Detect which cell encompasses the target text, then output its (x, y) center coordinate. 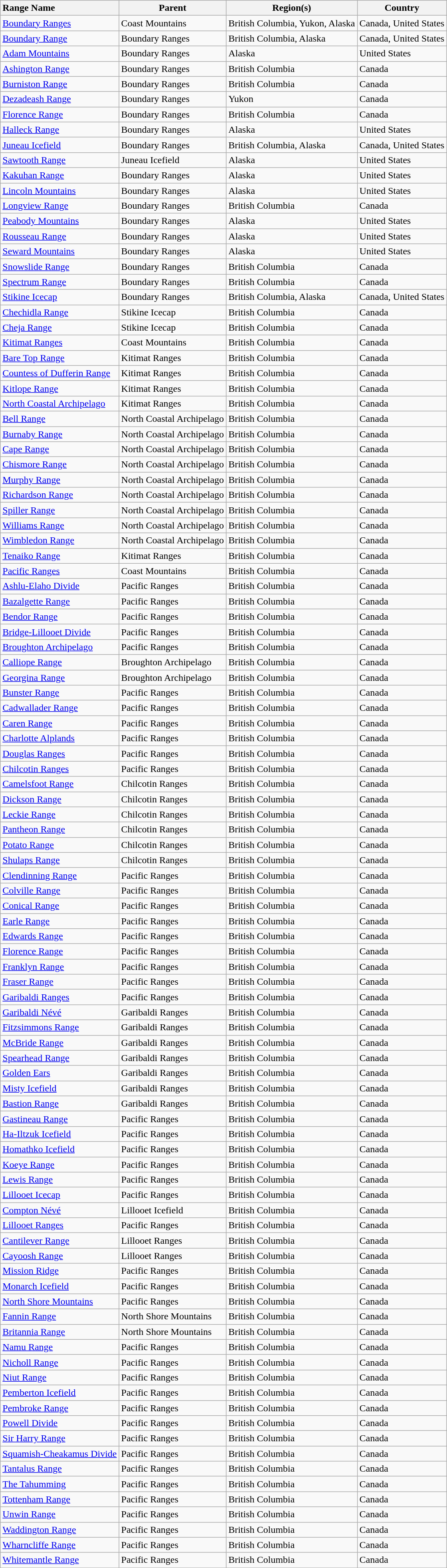
Murphy Range (60, 480)
Adam Mountains (60, 54)
Whitemantle Range (60, 1560)
Fitzsimmons Range (60, 1027)
Calliope Range (60, 662)
Fannin Range (60, 1317)
Unwin Range (60, 1514)
Misty Icefield (60, 1088)
Williams Range (60, 525)
Compton Névé (60, 1210)
Peabody Mountains (60, 221)
Bare Top Range (60, 358)
Range Name (60, 8)
Bunster Range (60, 693)
Countess of Dufferin Range (60, 373)
Kitlope Range (60, 388)
Squamish-Cheakamus Divide (60, 1454)
Tottenham Range (60, 1499)
Charlotte Alplands (60, 738)
Halleck Range (60, 130)
Ashlu-Elaho Divide (60, 586)
Spiller Range (60, 510)
Country (402, 8)
Kakuhan Range (60, 175)
Gastineau Range (60, 1119)
The Tahumming (60, 1484)
Douglas Ranges (60, 754)
Rousseau Range (60, 236)
Cape Range (60, 449)
Bell Range (60, 419)
Golden Ears (60, 1073)
Pemberton Icefield (60, 1392)
Chismore Range (60, 465)
Tantalus Range (60, 1469)
Monarch Icefield (60, 1286)
Nicholl Range (60, 1362)
Boundary Range (60, 38)
Lillooet Icefield (173, 1210)
Dickson Range (60, 799)
Conical Range (60, 906)
British Columbia, Yukon, Alaska (292, 23)
Bendor Range (60, 616)
Namu Range (60, 1347)
Chechidla Range (60, 312)
Parent (173, 8)
Region(s) (292, 8)
Sir Harry Range (60, 1438)
Clendinning Range (60, 875)
Pembroke Range (60, 1408)
Colville Range (60, 890)
Mission Ridge (60, 1271)
Cayoosh Range (60, 1256)
Edwards Range (60, 936)
Koeye Range (60, 1165)
Lewis Range (60, 1180)
Burniston Range (60, 84)
Potato Range (60, 845)
Shulaps Range (60, 860)
Garibaldi Névé (60, 1012)
Cheja Range (60, 327)
Lincoln Mountains (60, 191)
Snowslide Range (60, 267)
Leckie Range (60, 814)
Georgina Range (60, 678)
Spectrum Range (60, 282)
Fraser Range (60, 982)
Bazalgette Range (60, 601)
Cadwallader Range (60, 708)
Richardson Range (60, 495)
Bridge-Lillooet Divide (60, 632)
Camelsfoot Range (60, 784)
Wharncliffe Range (60, 1545)
Lillooet Icecap (60, 1195)
Caren Range (60, 723)
Pantheon Range (60, 830)
Burnaby Range (60, 434)
Bastion Range (60, 1103)
Tenaiko Range (60, 556)
Spearhead Range (60, 1058)
Niut Range (60, 1377)
Wimbledon Range (60, 541)
Homathko Icefield (60, 1149)
Dezadeash Range (60, 99)
Powell Divide (60, 1423)
Cantilever Range (60, 1241)
Sawtooth Range (60, 160)
Ashington Range (60, 69)
Waddington Range (60, 1530)
McBride Range (60, 1043)
Ha-Iltzuk Icefield (60, 1134)
Longview Range (60, 206)
Franklyn Range (60, 967)
Earle Range (60, 921)
Seward Mountains (60, 251)
Britannia Range (60, 1332)
Yukon (292, 99)
